Scan for the cell matching the given text and deliver its [x, y] coordinate at center. 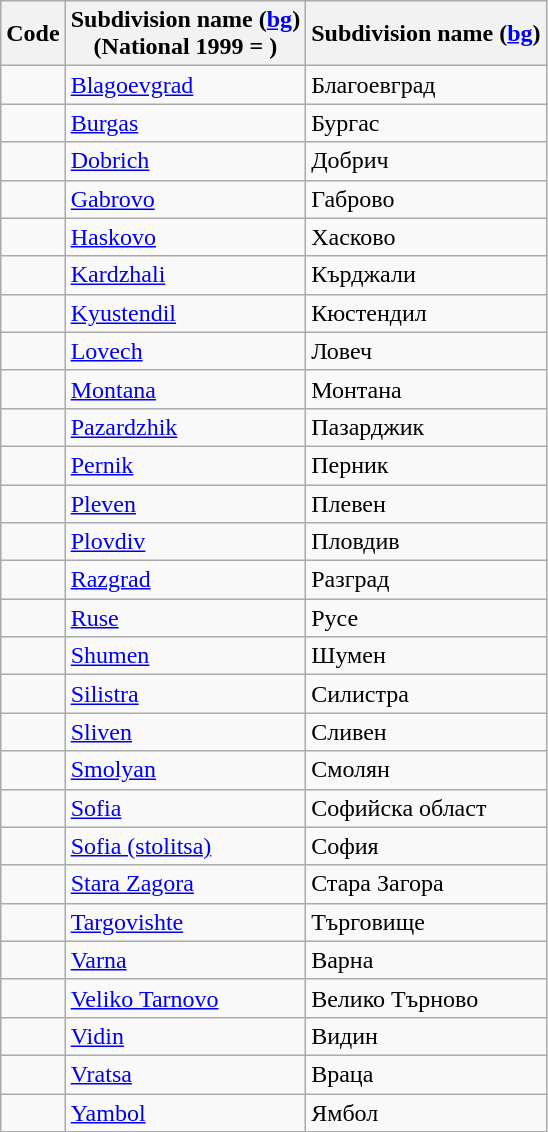
Перник [426, 465]
Pleven [185, 503]
Subdivision name (bg)(National 1999 = ) [185, 34]
Sofia (stolitsa) [185, 846]
Пазарджик [426, 427]
Стара Загора [426, 884]
Русе [426, 618]
Силистра [426, 694]
Kardzhali [185, 275]
Кюстендил [426, 313]
Хасково [426, 237]
Sofia [185, 808]
Враца [426, 1074]
Blagoevgrad [185, 85]
Varna [185, 960]
Stara Zagora [185, 884]
Варна [426, 960]
Smolyan [185, 770]
Добрич [426, 161]
Видин [426, 1036]
Razgrad [185, 580]
Targovishte [185, 922]
Subdivision name (bg) [426, 34]
Sliven [185, 732]
Ямбол [426, 1113]
Dobrich [185, 161]
Пловдив [426, 542]
Ruse [185, 618]
Code [33, 34]
Yambol [185, 1113]
Благоевград [426, 85]
София [426, 846]
Kyustendil [185, 313]
Gabrovo [185, 199]
Silistra [185, 694]
Бургас [426, 123]
Plovdiv [185, 542]
Габрово [426, 199]
Pernik [185, 465]
Lovech [185, 351]
Montana [185, 389]
Pazardzhik [185, 427]
Софийска област [426, 808]
Veliko Tarnovo [185, 998]
Монтана [426, 389]
Vratsa [185, 1074]
Ловеч [426, 351]
Разград [426, 580]
Плевен [426, 503]
Burgas [185, 123]
Shumen [185, 656]
Шумен [426, 656]
Сливен [426, 732]
Vidin [185, 1036]
Кърджали [426, 275]
Haskovo [185, 237]
Търговище [426, 922]
Велико Търново [426, 998]
Смолян [426, 770]
